For the text-containing cell, return its midpoint in (x, y) coordinate format. 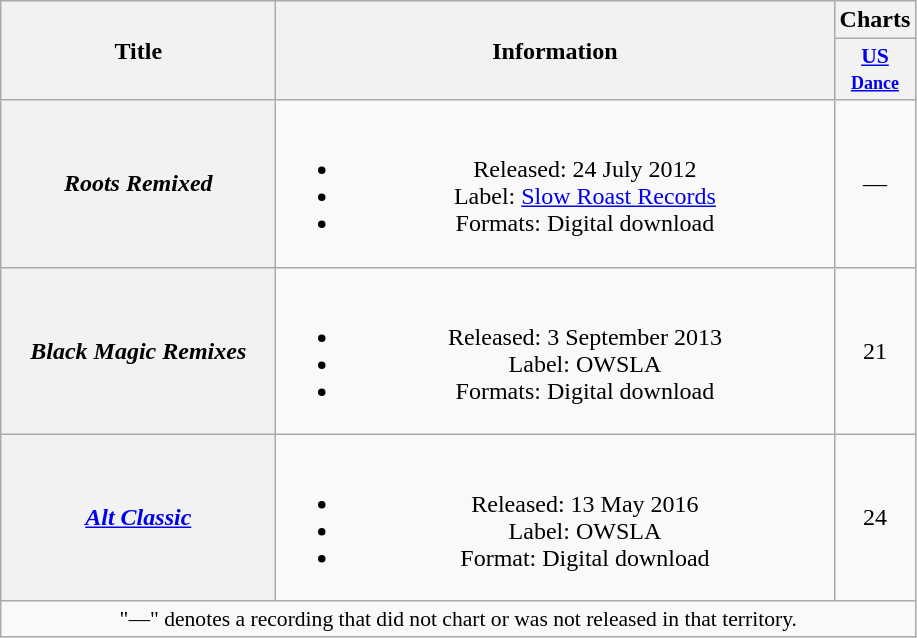
Black Magic Remixes (138, 350)
— (875, 184)
Alt Classic (138, 518)
Title (138, 50)
"—" denotes a recording that did not chart or was not released in that territory. (458, 619)
Released: 24 July 2012Label: Slow Roast RecordsFormats: Digital download (555, 184)
Released: 13 May 2016Label: OWSLAFormat: Digital download (555, 518)
USDance (875, 70)
Information (555, 50)
21 (875, 350)
Released: 3 September 2013Label: OWSLAFormats: Digital download (555, 350)
Roots Remixed (138, 184)
Charts (875, 20)
24 (875, 518)
